Return the (x, y) coordinate for the center point of the cell that contains the specified text.  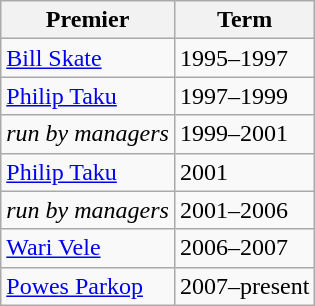
1997–1999 (244, 96)
2001 (244, 172)
Wari Vele (88, 248)
2001–2006 (244, 210)
1995–1997 (244, 58)
2007–present (244, 286)
Premier (88, 20)
2006–2007 (244, 248)
Powes Parkop (88, 286)
1999–2001 (244, 134)
Term (244, 20)
Bill Skate (88, 58)
